Provide the (X, Y) coordinate of the cell's center where the given text is located.  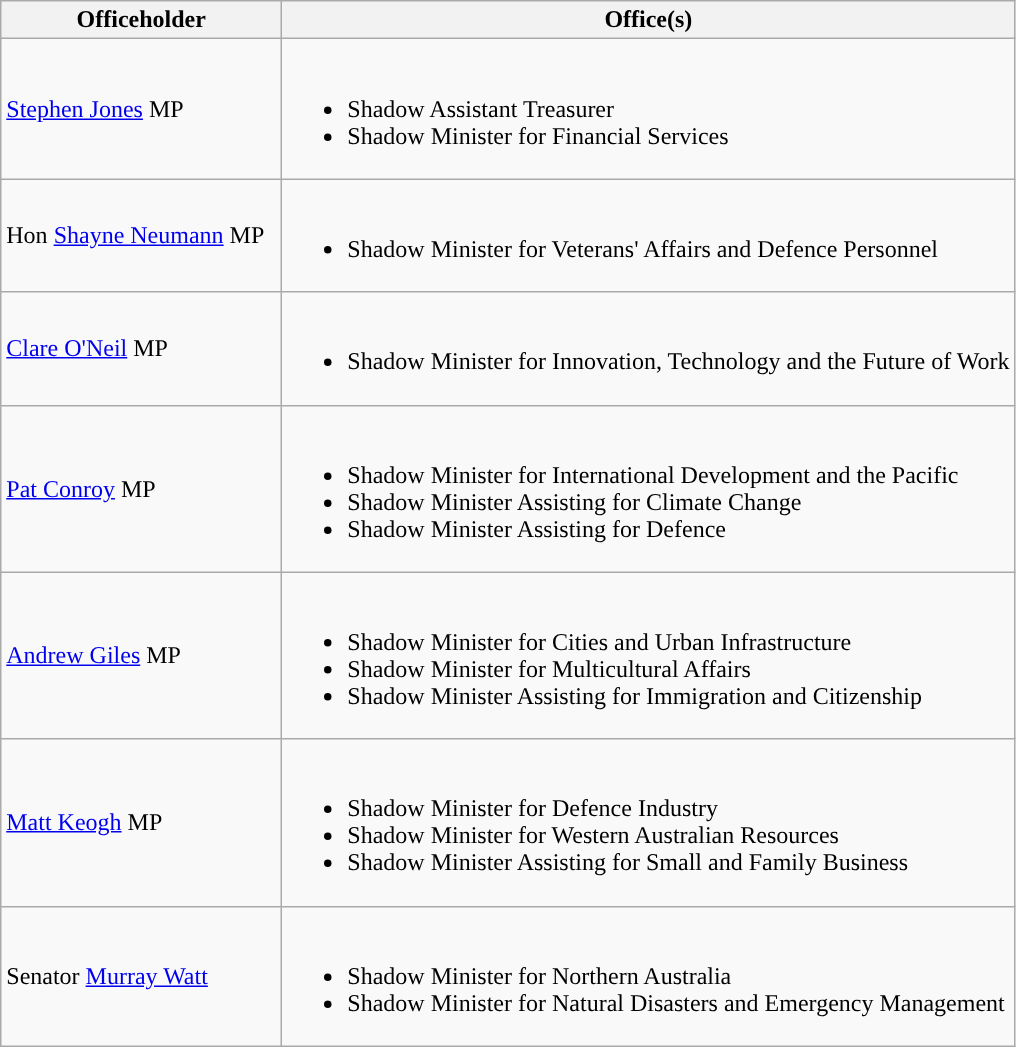
Clare O'Neil MP (142, 348)
Shadow Minister for Veterans' Affairs and Defence Personnel (648, 236)
Andrew Giles MP (142, 656)
Shadow Assistant TreasurerShadow Minister for Financial Services (648, 109)
Stephen Jones MP (142, 109)
Shadow Minister for Defence IndustryShadow Minister for Western Australian ResourcesShadow Minister Assisting for Small and Family Business (648, 822)
Pat Conroy MP (142, 488)
Senator Murray Watt (142, 976)
Shadow Minister for Innovation, Technology and the Future of Work (648, 348)
Office(s) (648, 20)
Hon Shayne Neumann MP (142, 236)
Matt Keogh MP (142, 822)
Shadow Minister for Cities and Urban InfrastructureShadow Minister for Multicultural AffairsShadow Minister Assisting for Immigration and Citizenship (648, 656)
Officeholder (142, 20)
Shadow Minister for International Development and the PacificShadow Minister Assisting for Climate ChangeShadow Minister Assisting for Defence (648, 488)
Shadow Minister for Northern AustraliaShadow Minister for Natural Disasters and Emergency Management (648, 976)
